For the text-containing cell, return its midpoint in (x, y) coordinate format. 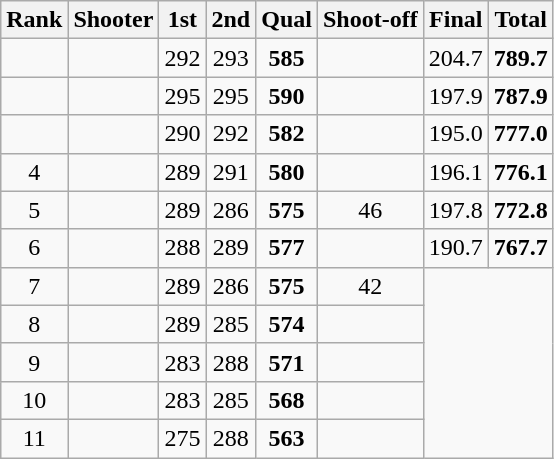
Shooter (114, 20)
197.8 (456, 210)
290 (182, 134)
46 (370, 210)
42 (370, 286)
585 (287, 58)
1st (182, 20)
772.8 (520, 210)
767.7 (520, 248)
2nd (231, 20)
5 (34, 210)
4 (34, 172)
190.7 (456, 248)
577 (287, 248)
11 (34, 438)
Rank (34, 20)
580 (287, 172)
195.0 (456, 134)
776.1 (520, 172)
291 (231, 172)
Shoot-off (370, 20)
777.0 (520, 134)
293 (231, 58)
590 (287, 96)
Qual (287, 20)
197.9 (456, 96)
275 (182, 438)
7 (34, 286)
789.7 (520, 58)
568 (287, 400)
563 (287, 438)
9 (34, 362)
787.9 (520, 96)
196.1 (456, 172)
6 (34, 248)
574 (287, 324)
Final (456, 20)
571 (287, 362)
204.7 (456, 58)
8 (34, 324)
10 (34, 400)
Total (520, 20)
582 (287, 134)
